Return the [x, y] coordinate for the center point of the cell that contains the specified text.  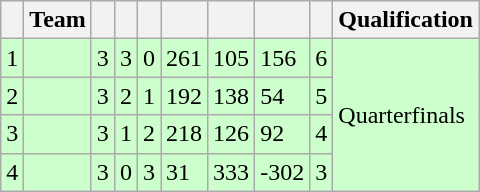
Quarterfinals [406, 115]
31 [184, 172]
Team [58, 20]
333 [232, 172]
261 [184, 58]
138 [232, 96]
218 [184, 134]
105 [232, 58]
Qualification [406, 20]
5 [322, 96]
54 [282, 96]
126 [232, 134]
156 [282, 58]
6 [322, 58]
92 [282, 134]
-302 [282, 172]
192 [184, 96]
